Return [X, Y] of the center of cell containing provided text 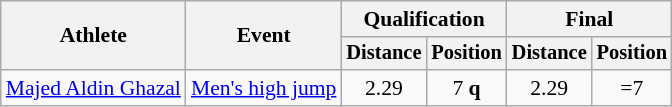
Final [590, 19]
7 q [466, 88]
Majed Aldin Ghazal [94, 88]
=7 [632, 88]
Men's high jump [264, 88]
Event [264, 36]
Qualification [424, 19]
Athlete [94, 36]
